Identify which cell holds the provided text, then report its (X, Y) central coordinate. 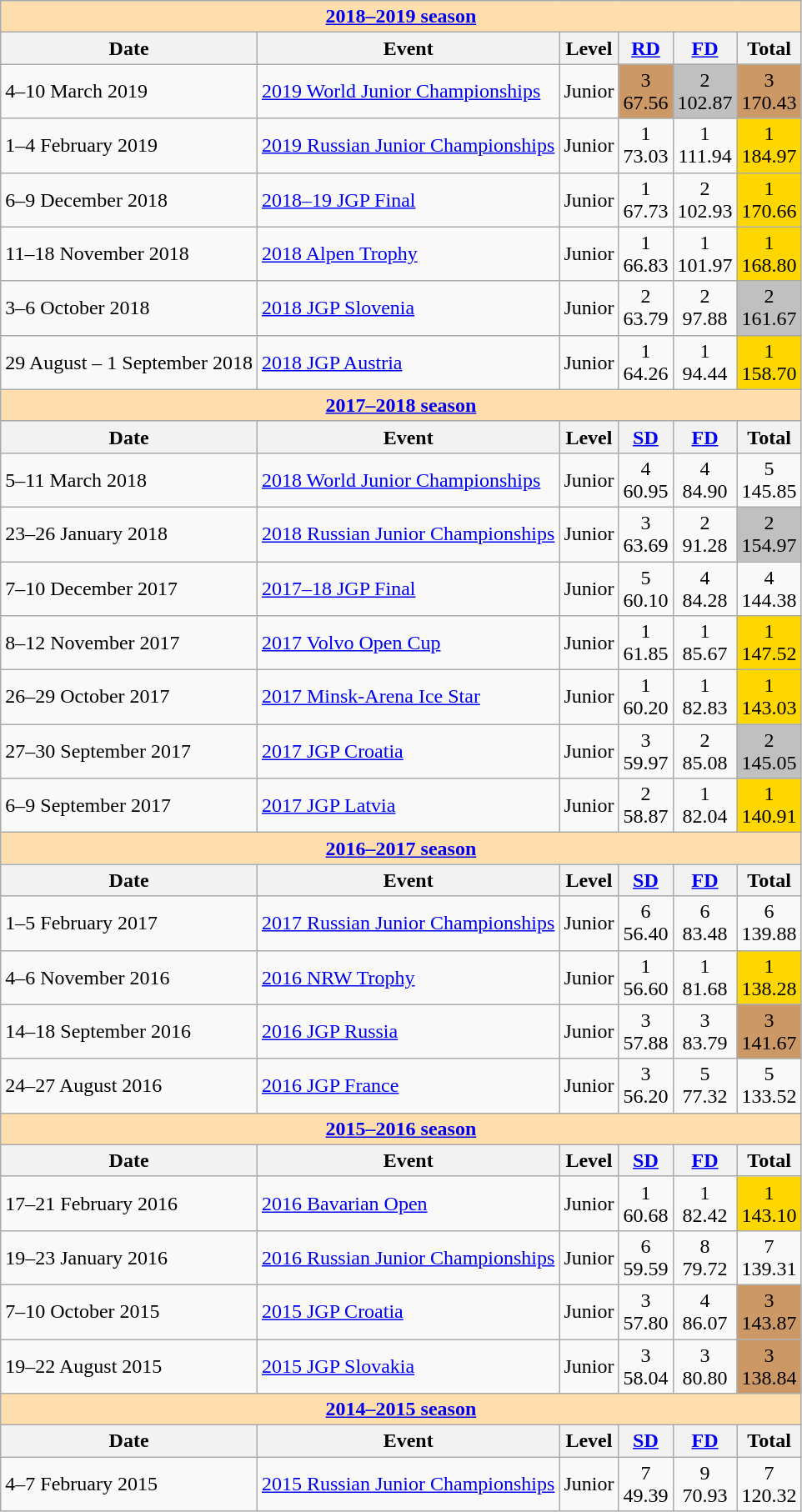
6 59.59 (645, 1257)
2 161.67 (769, 308)
1 184.97 (769, 145)
3 83.79 (705, 1032)
1 81.68 (705, 977)
19–22 August 2015 (129, 1365)
2019 Russian Junior Championships (408, 145)
2018 Russian Junior Championships (408, 533)
1 170.66 (769, 200)
3 80.80 (705, 1365)
6 83.48 (705, 924)
4–7 February 2015 (129, 1484)
6–9 December 2018 (129, 200)
2018–19 JGP Final (408, 200)
1 143.03 (769, 697)
1 147.52 (769, 643)
2 145.05 (769, 752)
4 84.90 (705, 480)
2 91.28 (705, 533)
8–12 November 2017 (129, 643)
2 97.88 (705, 308)
3 57.88 (645, 1032)
5–11 March 2018 (129, 480)
2015–2016 season (401, 1129)
1 82.42 (705, 1204)
1–4 February 2019 (129, 145)
2017 JGP Croatia (408, 752)
2019 World Junior Championships (408, 92)
1 94.44 (705, 362)
24–27 August 2016 (129, 1085)
9 70.93 (705, 1484)
1 111.94 (705, 145)
2016–2017 season (401, 849)
26–29 October 2017 (129, 697)
3 138.84 (769, 1365)
4–10 March 2019 (129, 92)
2017 Volvo Open Cup (408, 643)
2 102.93 (705, 200)
2017 JGP Latvia (408, 805)
2016 JGP Russia (408, 1032)
2017 Russian Junior Championships (408, 924)
2 102.87 (705, 92)
5 60.10 (645, 588)
14–18 September 2016 (129, 1032)
3 63.69 (645, 533)
6 139.88 (769, 924)
5 77.32 (705, 1085)
4 86.07 (705, 1312)
1 82.04 (705, 805)
1 64.26 (645, 362)
1 56.60 (645, 977)
19–23 January 2016 (129, 1257)
1 73.03 (645, 145)
11–18 November 2018 (129, 253)
3 67.56 (645, 92)
5 145.85 (769, 480)
2016 NRW Trophy (408, 977)
29 August – 1 September 2018 (129, 362)
1 101.97 (705, 253)
1 60.68 (645, 1204)
2016 JGP France (408, 1085)
8 79.72 (705, 1257)
2015 JGP Croatia (408, 1312)
2017 Minsk-Arena Ice Star (408, 697)
2 63.79 (645, 308)
2017–2018 season (401, 405)
2018 Alpen Trophy (408, 253)
4 144.38 (769, 588)
3 141.67 (769, 1032)
5 133.52 (769, 1085)
1–5 February 2017 (129, 924)
7 120.32 (769, 1484)
7 139.31 (769, 1257)
1 140.91 (769, 805)
1 158.70 (769, 362)
1 138.28 (769, 977)
3 57.80 (645, 1312)
3 170.43 (769, 92)
2018 JGP Slovenia (408, 308)
RD (645, 48)
4 60.95 (645, 480)
2 154.97 (769, 533)
7 49.39 (645, 1484)
2018–2019 season (401, 17)
4 84.28 (705, 588)
6 56.40 (645, 924)
3 58.04 (645, 1365)
2015 JGP Slovakia (408, 1365)
2015 Russian Junior Championships (408, 1484)
1 67.73 (645, 200)
3 59.97 (645, 752)
2017–18 JGP Final (408, 588)
2 58.87 (645, 805)
6–9 September 2017 (129, 805)
27–30 September 2017 (129, 752)
1 168.80 (769, 253)
1 60.20 (645, 697)
1 66.83 (645, 253)
3 56.20 (645, 1085)
2016 Bavarian Open (408, 1204)
2018 World Junior Championships (408, 480)
7–10 December 2017 (129, 588)
1 143.10 (769, 1204)
2014–2015 season (401, 1409)
4–6 November 2016 (129, 977)
23–26 January 2018 (129, 533)
1 82.83 (705, 697)
7–10 October 2015 (129, 1312)
17–21 February 2016 (129, 1204)
2018 JGP Austria (408, 362)
3–6 October 2018 (129, 308)
1 61.85 (645, 643)
1 85.67 (705, 643)
2 85.08 (705, 752)
3 143.87 (769, 1312)
2016 Russian Junior Championships (408, 1257)
